Output the [X, Y] coordinate of the center of the cell containing the given text.  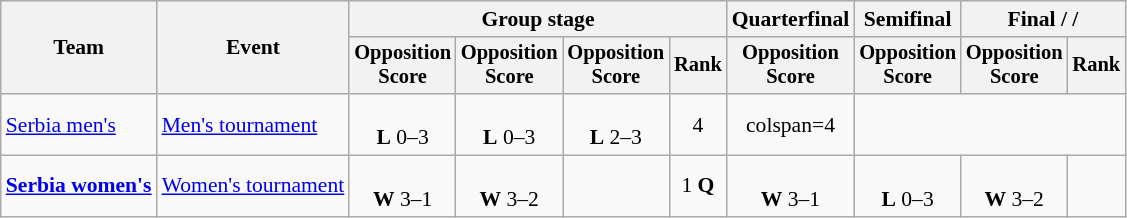
Men's tournament [254, 124]
Semifinal [908, 19]
Final / / [1043, 19]
Quarterfinal [791, 19]
Serbia men's [79, 124]
Event [254, 48]
Women's tournament [254, 186]
colspan=4 [791, 124]
1 Q [698, 186]
Group stage [538, 19]
Serbia women's [79, 186]
Team [79, 48]
4 [698, 124]
L 2–3 [616, 124]
